Return the [X, Y] coordinate for the center point of the cell that contains the specified text.  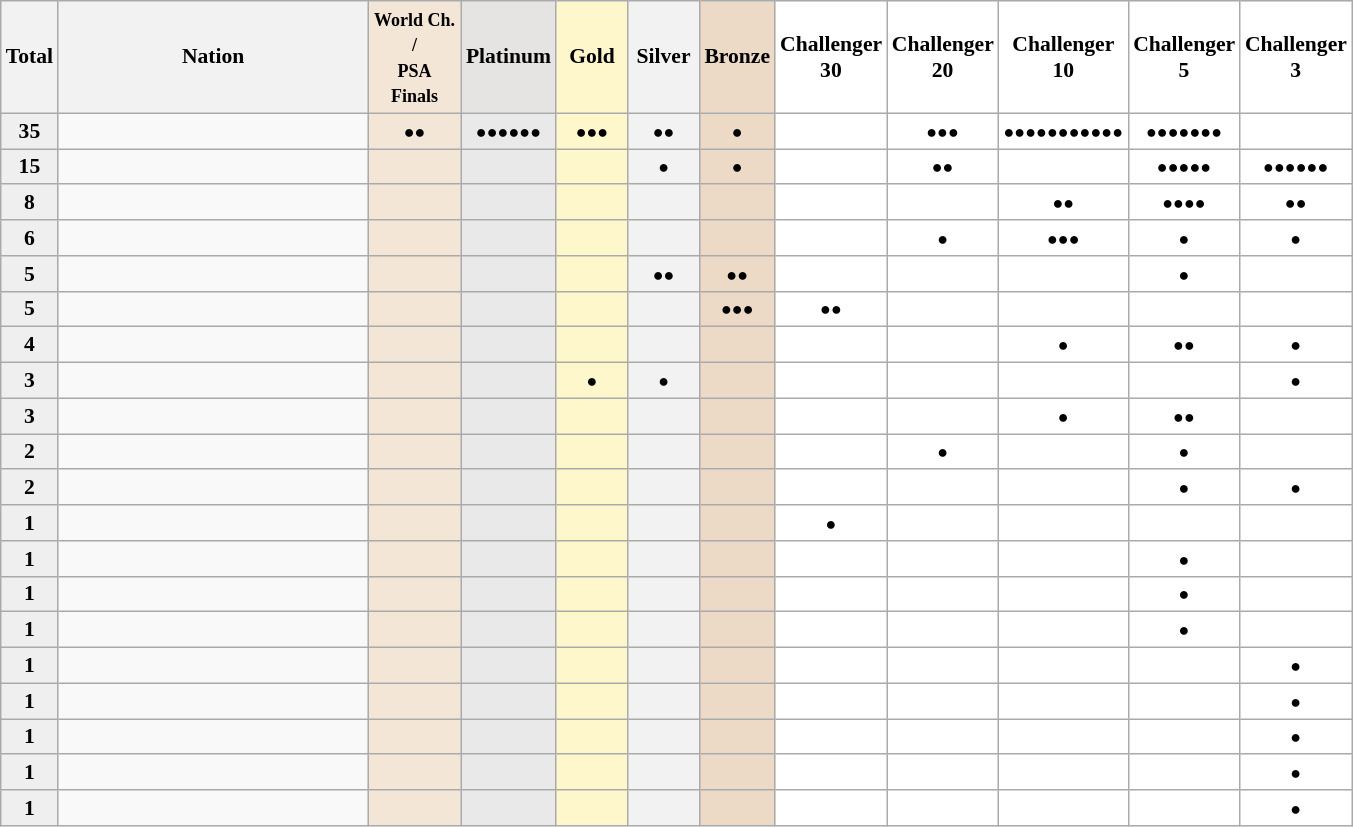
15 [30, 167]
World Ch. /PSA Finals [414, 57]
Challenger 5 [1184, 57]
Silver [664, 57]
Challenger 3 [1296, 57]
Total [30, 57]
Challenger 10 [1063, 57]
4 [30, 345]
Challenger 30 [831, 57]
Platinum [508, 57]
35 [30, 131]
6 [30, 238]
Nation [213, 57]
Gold [592, 57]
8 [30, 203]
●●●● [1184, 203]
Bronze [737, 57]
●●●●●●● [1184, 131]
●●●●●●●●●●● [1063, 131]
Challenger 20 [943, 57]
●●●●● [1184, 167]
